Extract the (x, y) coordinate from the center of the cell holding the provided text.  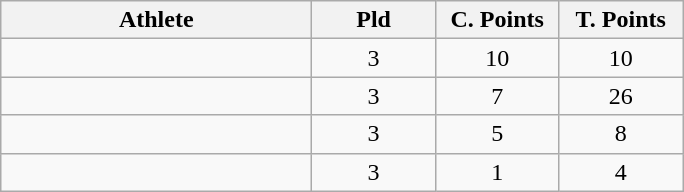
Pld (374, 20)
8 (621, 134)
Athlete (156, 20)
4 (621, 172)
1 (497, 172)
5 (497, 134)
7 (497, 96)
T. Points (621, 20)
C. Points (497, 20)
26 (621, 96)
